Return (X, Y) of the center of cell containing provided text 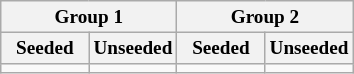
Group 2 (265, 17)
Group 1 (89, 17)
